For the text-containing cell, return its midpoint in (X, Y) coordinate format. 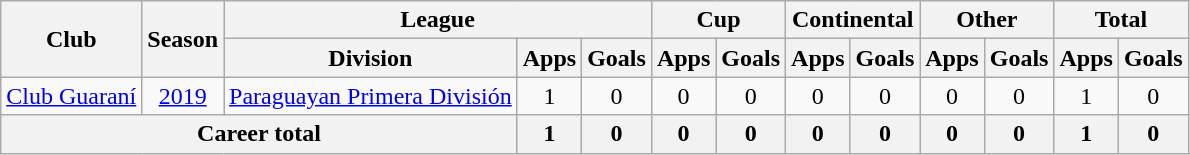
Club (72, 39)
Cup (718, 20)
Career total (259, 134)
League (438, 20)
Season (183, 39)
Division (371, 58)
Continental (853, 20)
Total (1121, 20)
Club Guaraní (72, 96)
Paraguayan Primera División (371, 96)
Other (987, 20)
2019 (183, 96)
